Provide the (x, y) coordinate of the cell's center where the given text is located.  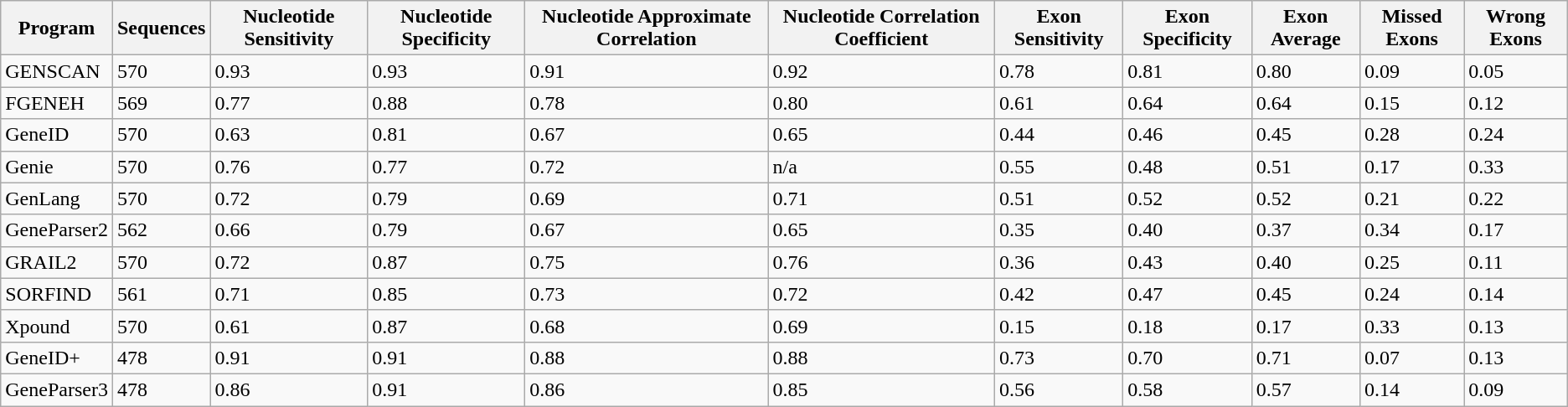
Nucleotide Sensitivity (289, 28)
561 (161, 294)
GENSCAN (57, 71)
GenLang (57, 198)
0.58 (1188, 389)
0.47 (1188, 294)
569 (161, 103)
0.55 (1059, 167)
GeneParser3 (57, 389)
0.56 (1059, 389)
Xpound (57, 326)
GeneParser2 (57, 230)
0.21 (1411, 198)
Program (57, 28)
0.35 (1059, 230)
Sequences (161, 28)
0.75 (647, 262)
Nucleotide Correlation Coefficient (881, 28)
Nucleotide Specificity (446, 28)
GeneID+ (57, 358)
0.68 (647, 326)
GRAIL2 (57, 262)
n/a (881, 167)
0.12 (1516, 103)
0.22 (1516, 198)
0.28 (1411, 135)
0.92 (881, 71)
0.66 (289, 230)
Missed Exons (1411, 28)
0.11 (1516, 262)
0.36 (1059, 262)
0.44 (1059, 135)
0.63 (289, 135)
0.57 (1305, 389)
Exon Specificity (1188, 28)
0.07 (1411, 358)
0.34 (1411, 230)
SORFIND (57, 294)
0.05 (1516, 71)
0.42 (1059, 294)
0.25 (1411, 262)
0.46 (1188, 135)
562 (161, 230)
0.48 (1188, 167)
0.18 (1188, 326)
Nucleotide Approximate Correlation (647, 28)
0.43 (1188, 262)
GeneID (57, 135)
FGENEH (57, 103)
Genie (57, 167)
Wrong Exons (1516, 28)
Exon Sensitivity (1059, 28)
0.37 (1305, 230)
0.70 (1188, 358)
Exon Average (1305, 28)
